Find where the given text appears and provide that cell's center as (X, Y) coordinate. 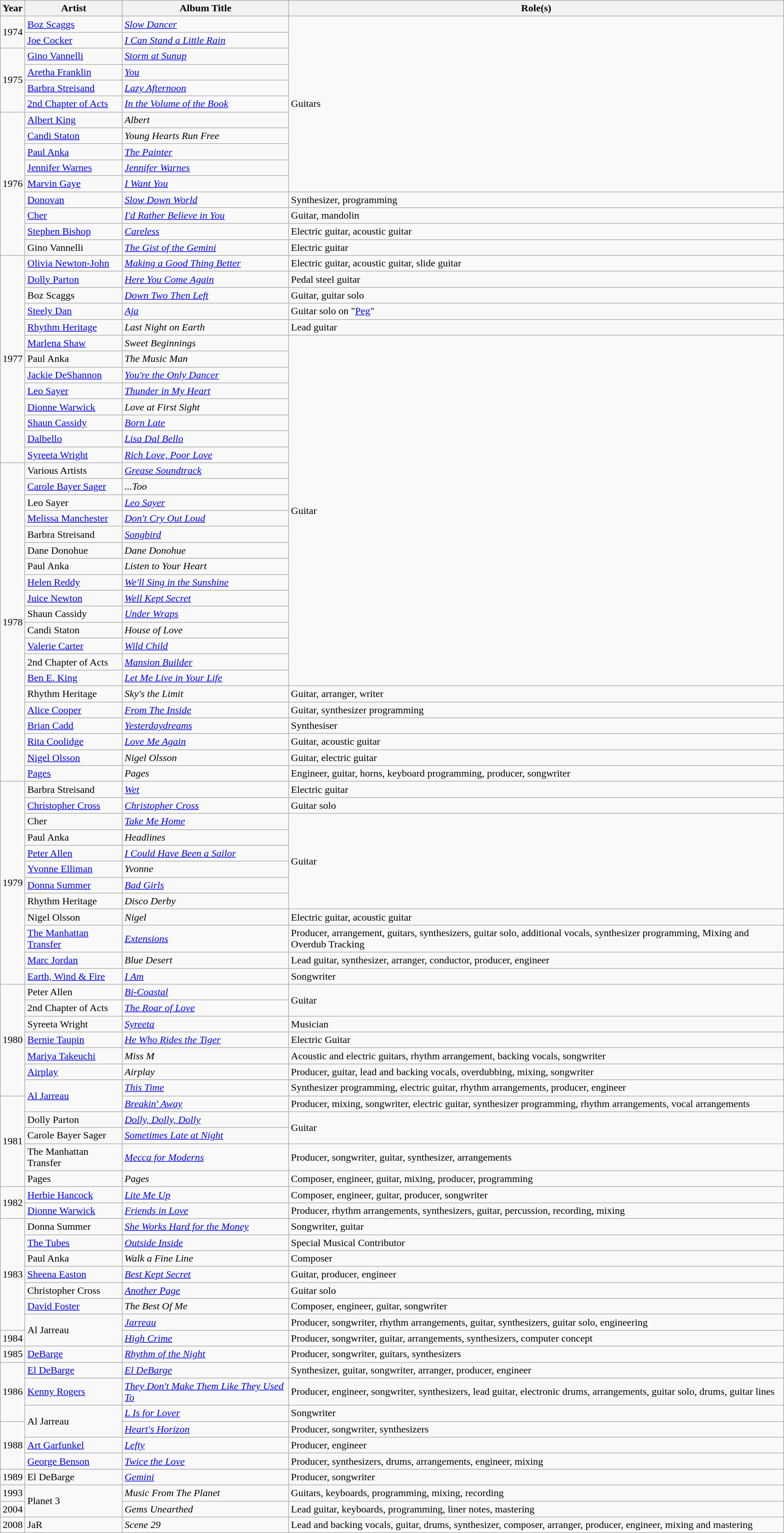
Rita Coolidge (74, 742)
House of Love (205, 630)
1985 (13, 1354)
Sky's the Limit (205, 694)
Mecca for Moderns (205, 1157)
Bernie Taupin (74, 1040)
Careless (205, 232)
Musician (536, 1024)
Aja (205, 311)
Lazy Afternoon (205, 88)
Producer, mixing, songwriter, electric guitar, synthesizer programming, rhythm arrangements, vocal arrangements (536, 1104)
Wild Child (205, 646)
Love Me Again (205, 742)
Lead guitar, keyboards, programming, liner notes, mastering (536, 1509)
Olivia Newton-John (74, 263)
Year (13, 8)
The Best Of Me (205, 1306)
Wet (205, 790)
Guitar, guitar solo (536, 295)
Guitar, mandolin (536, 216)
Grease Soundtrack (205, 471)
Joe Cocker (74, 40)
Producer, synthesizers, drums, arrangements, engineer, mixing (536, 1461)
Twice the Love (205, 1461)
Role(s) (536, 8)
I Want You (205, 183)
Scene 29 (205, 1525)
Headlines (205, 837)
1981 (13, 1141)
L Is for Lover (205, 1413)
1983 (13, 1274)
Synthesizer, guitar, songwriter, arranger, producer, engineer (536, 1370)
Special Musical Contributor (536, 1243)
DeBarge (74, 1354)
The Roar of Love (205, 1008)
The Painter (205, 152)
Producer, engineer, songwriter, synthesizers, lead guitar, electronic drums, arrangements, guitar solo, drums, guitar lines (536, 1391)
1989 (13, 1477)
Slow Dancer (205, 24)
Valerie Carter (74, 646)
Don't Cry Out Loud (205, 519)
Blue Desert (205, 960)
Syreeta (205, 1024)
1977 (13, 359)
She Works Hard for the Money (205, 1226)
Donovan (74, 200)
2004 (13, 1509)
Outside Inside (205, 1243)
Composer, engineer, guitar, producer, songwriter (536, 1195)
Melissa Manchester (74, 519)
Electric Guitar (536, 1040)
Steely Dan (74, 311)
Lead and backing vocals, guitar, drums, synthesizer, composer, arranger, producer, engineer, mixing and mastering (536, 1525)
Jarreau (205, 1322)
Songwriter, guitar (536, 1226)
1993 (13, 1493)
1988 (13, 1445)
1980 (13, 1040)
Listen to Your Heart (205, 566)
Another Page (205, 1290)
1982 (13, 1203)
Let Me Live in Your Life (205, 678)
Alice Cooper (74, 710)
Brian Cadd (74, 726)
Mansion Builder (205, 662)
Acoustic and electric guitars, rhythm arrangement, backing vocals, songwriter (536, 1056)
Stephen Bishop (74, 232)
George Benson (74, 1461)
Lead guitar (536, 327)
Mariya Takeuchi (74, 1056)
Dolly, Dolly, Dolly (205, 1120)
Breakin' Away (205, 1104)
Marvin Gaye (74, 183)
Disco Derby (205, 901)
Artist (74, 8)
The Gist of the Gemini (205, 248)
Young Hearts Run Free (205, 136)
Various Artists (74, 471)
Jackie DeShannon (74, 375)
Producer, rhythm arrangements, synthesizers, guitar, percussion, recording, mixing (536, 1210)
Nigel (205, 917)
Albert King (74, 120)
Composer (536, 1259)
Art Garfunkel (74, 1445)
Producer, songwriter, synthesizers (536, 1429)
Lead guitar, synthesizer, arranger, conductor, producer, engineer (536, 960)
He Who Rides the Tiger (205, 1040)
Album Title (205, 8)
I'd Rather Believe in You (205, 216)
Guitars, keyboards, programming, mixing, recording (536, 1493)
Ben E. King (74, 678)
Gems Unearthed (205, 1509)
Engineer, guitar, horns, keyboard programming, producer, songwriter (536, 774)
Bad Girls (205, 885)
Last Night on Earth (205, 327)
Herbie Hancock (74, 1195)
Producer, songwriter (536, 1477)
1976 (13, 183)
1974 (13, 32)
I Could Have Been a Sailor (205, 853)
The Tubes (74, 1243)
Thunder in My Heart (205, 391)
Rich Love, Poor Love (205, 454)
I Can Stand a Little Rain (205, 40)
Albert (205, 120)
Guitar, acoustic guitar (536, 742)
1984 (13, 1338)
Here You Come Again (205, 279)
Producer, guitar, lead and backing vocals, overdubbing, mixing, songwriter (536, 1072)
David Foster (74, 1306)
Extensions (205, 938)
Storm at Sunup (205, 56)
Producer, arrangement, guitars, synthesizers, guitar solo, additional vocals, synthesizer programming, Mixing and Overdub Tracking (536, 938)
Guitar, arranger, writer (536, 694)
Love at First Sight (205, 407)
1978 (13, 622)
Best Kept Secret (205, 1275)
Earth, Wind & Fire (74, 976)
Yesterdaydreams (205, 726)
JaR (74, 1525)
Making a Good Thing Better (205, 263)
Friends in Love (205, 1210)
Helen Reddy (74, 582)
Producer, engineer (536, 1445)
This Time (205, 1088)
Lisa Dal Bello (205, 439)
Synthesiser (536, 726)
Under Wraps (205, 614)
Marc Jordan (74, 960)
Well Kept Secret (205, 598)
Guitar, synthesizer programming (536, 710)
Slow Down World (205, 200)
Guitar, producer, engineer (536, 1275)
I Am (205, 976)
High Crime (205, 1338)
Synthesizer, programming (536, 200)
Aretha Franklin (74, 72)
Composer, engineer, guitar, songwriter (536, 1306)
Producer, songwriter, guitar, synthesizer, arrangements (536, 1157)
Marlena Shaw (74, 343)
Yvonne Elliman (74, 869)
Kenny Rogers (74, 1391)
Guitar, electric guitar (536, 758)
Lite Me Up (205, 1195)
Music From The Planet (205, 1493)
1975 (13, 80)
Juice Newton (74, 598)
Down Two Then Left (205, 295)
Guitars (536, 104)
Synthesizer programming, electric guitar, rhythm arrangements, producer, engineer (536, 1088)
Bi-Coastal (205, 992)
Walk a Fine Line (205, 1259)
...Too (205, 487)
Yvonne (205, 869)
Born Late (205, 423)
2008 (13, 1525)
Producer, songwriter, guitar, arrangements, synthesizers, computer concept (536, 1338)
Miss M (205, 1056)
Sometimes Late at Night (205, 1136)
You (205, 72)
In the Volume of the Book (205, 104)
The Music Man (205, 359)
Lefty (205, 1445)
Pedal steel guitar (536, 279)
Rhythm of the Night (205, 1354)
Guitar solo on "Peg" (536, 311)
Heart's Horizon (205, 1429)
They Don't Make Them Like They Used To (205, 1391)
Producer, songwriter, guitars, synthesizers (536, 1354)
Songbird (205, 534)
1979 (13, 883)
You're the Only Dancer (205, 375)
Producer, songwriter, rhythm arrangements, guitar, synthesizers, guitar solo, engineering (536, 1322)
Planet 3 (74, 1501)
Gemini (205, 1477)
Take Me Home (205, 821)
We'll Sing in the Sunshine (205, 582)
Sweet Beginnings (205, 343)
1986 (13, 1391)
From The Inside (205, 710)
Electric guitar, acoustic guitar, slide guitar (536, 263)
Composer, engineer, guitar, mixing, producer, programming (536, 1179)
Dalbello (74, 439)
Sheena Easton (74, 1275)
